Return the (X, Y) coordinate for the center point of the cell that contains the specified text.  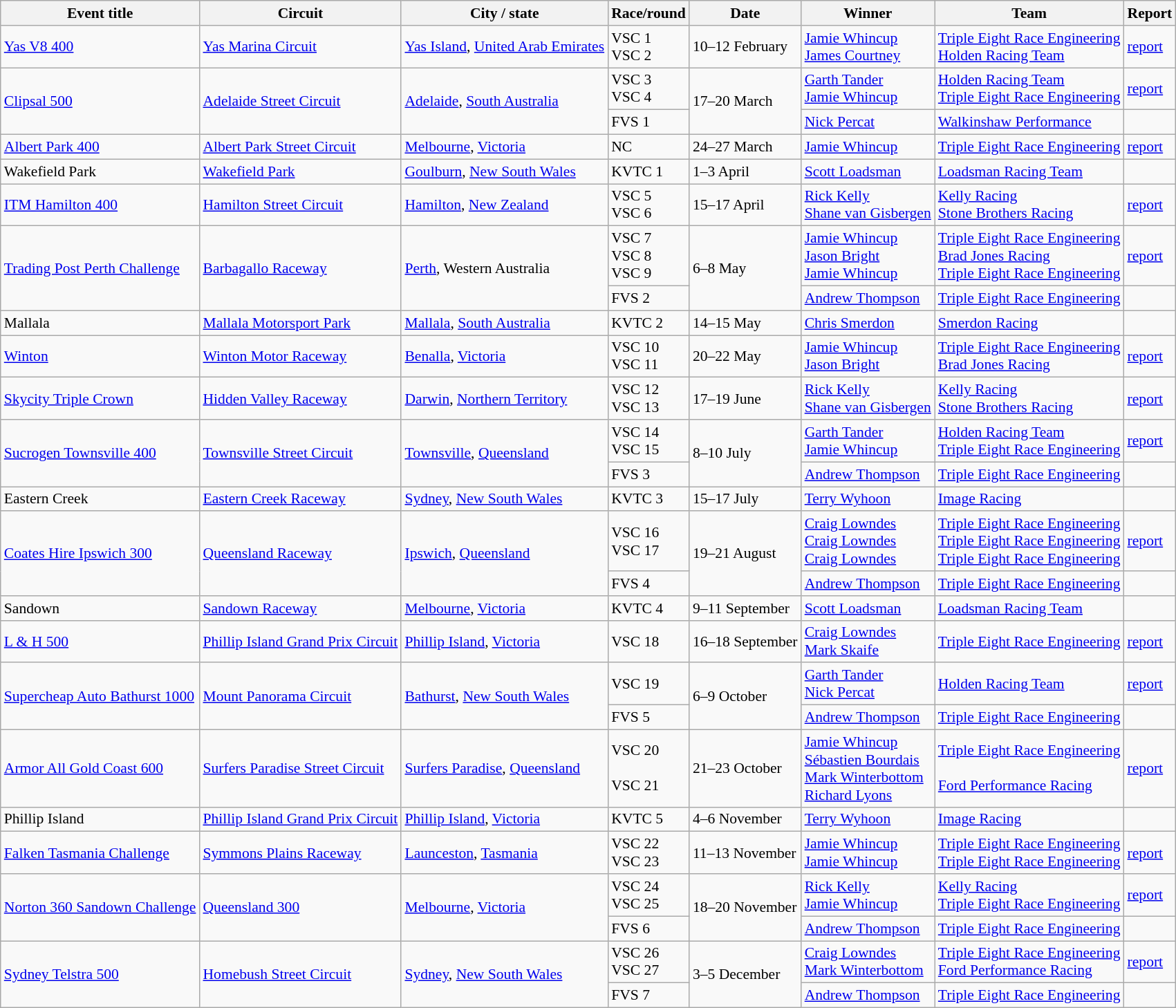
Team (1029, 13)
VSC 26VSC 27 (648, 962)
ITM Hamilton 400 (100, 205)
VSC 1VSC 2 (648, 47)
VSC 22VSC 23 (648, 853)
Phillip Island (100, 819)
FVS 2 (648, 299)
KVTC 4 (648, 608)
15–17 July (745, 499)
Triple Eight Race EngineeringTriple Eight Race EngineeringTriple Eight Race Engineering (1029, 542)
Craig LowndesMark Winterbottom (868, 962)
Norton 360 Sandown Challenge (100, 907)
Surfers Paradise, Queensland (505, 768)
Albert Park Street Circuit (300, 147)
Trading Post Perth Challenge (100, 268)
Jamie WhincupJason BrightJamie Whincup (868, 256)
Event title (100, 13)
FVS 7 (648, 996)
Sucrogen Townsville 400 (100, 454)
3–5 December (745, 975)
Jamie Whincup (868, 147)
Clipsal 500 (100, 101)
15–17 April (745, 205)
Perth, Western Australia (505, 268)
4–6 November (745, 819)
24–27 March (745, 147)
Armor All Gold Coast 600 (100, 768)
Bathurst, New South Wales (505, 697)
Race/round (648, 13)
KVTC 1 (648, 171)
Symmons Plains Raceway (300, 853)
Craig LowndesMark Skaife (868, 642)
Coates Hire Ipswich 300 (100, 554)
20–22 May (745, 357)
Mount Panorama Circuit (300, 697)
Winner (868, 13)
KVTC 2 (648, 323)
KVTC 3 (648, 499)
Winton Motor Raceway (300, 357)
Barbagallo Raceway (300, 268)
Smerdon Racing (1029, 323)
VSC 20VSC 21 (648, 768)
21–23 October (745, 768)
8–10 July (745, 454)
Mallala, South Australia (505, 323)
Yas V8 400 (100, 47)
Darwin, Northern Territory (505, 398)
FVS 5 (648, 718)
17–20 March (745, 101)
Hamilton, New Zealand (505, 205)
17–19 June (745, 398)
VSC 5VSC 6 (648, 205)
9–11 September (745, 608)
Skycity Triple Crown (100, 398)
11–13 November (745, 853)
Albert Park 400 (100, 147)
Queensland 300 (300, 907)
NC (648, 147)
Adelaide, South Australia (505, 101)
Hidden Valley Raceway (300, 398)
VSC 12VSC 13 (648, 398)
L & H 500 (100, 642)
KVTC 5 (648, 819)
Holden Racing Team (1029, 684)
Walkinshaw Performance (1029, 122)
VSC 16VSC 17 (648, 542)
Jamie WhincupJames Courtney (868, 47)
FVS 6 (648, 928)
Supercheap Auto Bathurst 1000 (100, 697)
Townsville Street Circuit (300, 454)
VSC 7VSC 8VSC 9 (648, 256)
Launceston, Tasmania (505, 853)
Ipswich, Queensland (505, 554)
Report (1150, 13)
Triple Eight Race EngineeringBrad Jones Racing (1029, 357)
Benalla, Victoria (505, 357)
Sandown Raceway (300, 608)
Chris Smerdon (868, 323)
Jamie WhincupSébastien BourdaisMark WinterbottomRichard Lyons (868, 768)
14–15 May (745, 323)
Triple Eight Race EngineeringBrad Jones RacingTriple Eight Race Engineering (1029, 256)
Mallala (100, 323)
Townsville, Queensland (505, 454)
16–18 September (745, 642)
VSC 19 (648, 684)
Sydney Telstra 500 (100, 975)
VSC 18 (648, 642)
Yas Marina Circuit (300, 47)
Hamilton Street Circuit (300, 205)
1–3 April (745, 171)
Adelaide Street Circuit (300, 101)
Garth TanderNick Percat (868, 684)
VSC 10VSC 11 (648, 357)
Craig LowndesCraig LowndesCraig Lowndes (868, 542)
Circuit (300, 13)
Sandown (100, 608)
Surfers Paradise Street Circuit (300, 768)
6–9 October (745, 697)
Date (745, 13)
Mallala Motorsport Park (300, 323)
6–8 May (745, 268)
Winton (100, 357)
Jamie WhincupJason Bright (868, 357)
Falken Tasmania Challenge (100, 853)
Nick Percat (868, 122)
VSC 24VSC 25 (648, 895)
Rick KellyJamie Whincup (868, 895)
VSC 3VSC 4 (648, 88)
FVS 1 (648, 122)
Kelly RacingTriple Eight Race Engineering (1029, 895)
Goulburn, New South Wales (505, 171)
Jamie WhincupJamie Whincup (868, 853)
FVS 3 (648, 474)
Eastern Creek Raceway (300, 499)
City / state (505, 13)
10–12 February (745, 47)
19–21 August (745, 554)
FVS 4 (648, 584)
Yas Island, United Arab Emirates (505, 47)
Queensland Raceway (300, 554)
Homebush Street Circuit (300, 975)
18–20 November (745, 907)
VSC 14VSC 15 (648, 441)
Eastern Creek (100, 499)
Triple Eight Race EngineeringHolden Racing Team (1029, 47)
Triple Eight Race EngineeringTriple Eight Race Engineering (1029, 853)
